Detect which cell encompasses the target text, then output its (x, y) center coordinate. 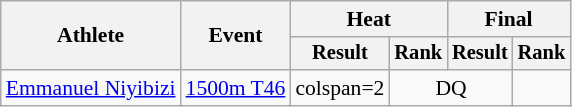
Athlete (91, 36)
Event (236, 36)
1500m T46 (236, 88)
colspan=2 (340, 88)
Emmanuel Niyibizi (91, 88)
Final (508, 19)
DQ (450, 88)
Heat (368, 19)
